Provide the [X, Y] coordinate of the cell's center where the given text is located.  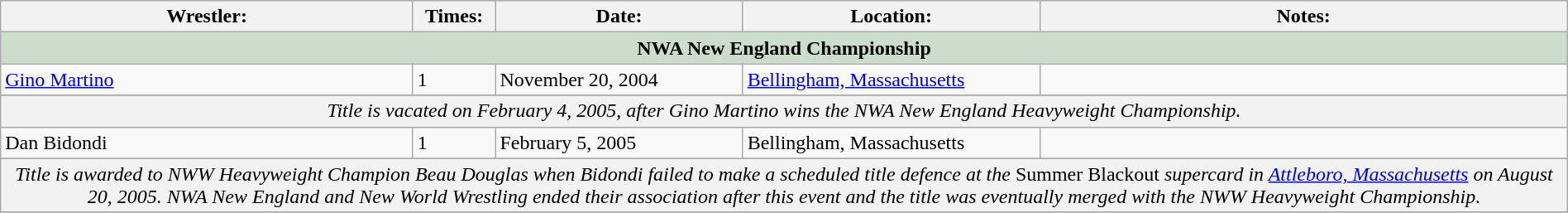
Title is vacated on February 4, 2005, after Gino Martino wins the NWA New England Heavyweight Championship. [784, 111]
Notes: [1303, 17]
Date: [619, 17]
February 5, 2005 [619, 143]
Location: [892, 17]
Wrestler: [207, 17]
Dan Bidondi [207, 143]
November 20, 2004 [619, 80]
Gino Martino [207, 80]
Times: [454, 17]
NWA New England Championship [784, 48]
